Pinpoint the cell where the given text exists, returning its [x, y] midpoint coordinate. 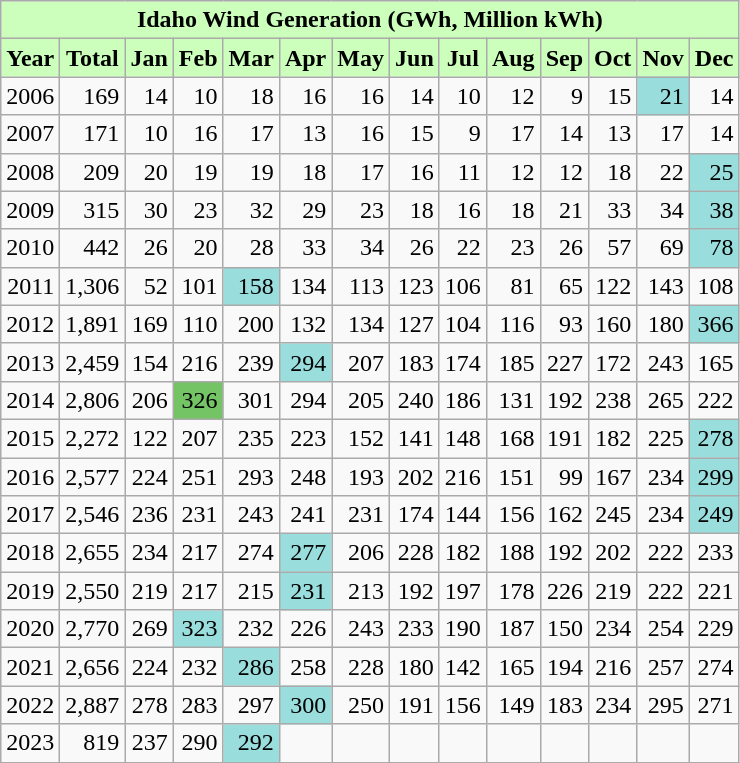
162 [564, 515]
293 [251, 477]
819 [92, 743]
38 [714, 210]
193 [361, 477]
32 [251, 210]
106 [462, 286]
Apr [305, 58]
150 [564, 629]
144 [462, 515]
110 [198, 324]
2012 [30, 324]
265 [663, 400]
300 [305, 705]
249 [714, 515]
221 [714, 591]
11 [462, 172]
290 [198, 743]
257 [663, 667]
225 [663, 438]
2023 [30, 743]
158 [251, 286]
2,546 [92, 515]
30 [149, 210]
2,887 [92, 705]
Jul [462, 58]
2020 [30, 629]
248 [305, 477]
57 [613, 248]
238 [613, 400]
154 [149, 362]
2014 [30, 400]
197 [462, 591]
131 [513, 400]
299 [714, 477]
81 [513, 286]
99 [564, 477]
101 [198, 286]
241 [305, 515]
2017 [30, 515]
Jun [415, 58]
223 [305, 438]
239 [251, 362]
69 [663, 248]
186 [462, 400]
178 [513, 591]
116 [513, 324]
132 [305, 324]
286 [251, 667]
227 [564, 362]
292 [251, 743]
271 [714, 705]
2007 [30, 134]
Idaho Wind Generation (GWh, Million kWh) [370, 20]
2006 [30, 96]
237 [149, 743]
2015 [30, 438]
172 [613, 362]
Year [30, 58]
2,577 [92, 477]
245 [613, 515]
240 [415, 400]
200 [251, 324]
Dec [714, 58]
269 [149, 629]
123 [415, 286]
Sep [564, 58]
2009 [30, 210]
148 [462, 438]
250 [361, 705]
143 [663, 286]
366 [714, 324]
Aug [513, 58]
190 [462, 629]
25 [714, 172]
301 [251, 400]
168 [513, 438]
Mar [251, 58]
254 [663, 629]
2022 [30, 705]
108 [714, 286]
2018 [30, 553]
258 [305, 667]
323 [198, 629]
213 [361, 591]
171 [92, 134]
229 [714, 629]
28 [251, 248]
152 [361, 438]
142 [462, 667]
65 [564, 286]
2,770 [92, 629]
May [361, 58]
209 [92, 172]
2013 [30, 362]
29 [305, 210]
160 [613, 324]
Total [92, 58]
194 [564, 667]
215 [251, 591]
295 [663, 705]
277 [305, 553]
2,655 [92, 553]
283 [198, 705]
2016 [30, 477]
149 [513, 705]
127 [415, 324]
Feb [198, 58]
185 [513, 362]
187 [513, 629]
2,550 [92, 591]
236 [149, 515]
188 [513, 553]
2021 [30, 667]
141 [415, 438]
93 [564, 324]
113 [361, 286]
315 [92, 210]
1,891 [92, 324]
205 [361, 400]
251 [198, 477]
Nov [663, 58]
326 [198, 400]
104 [462, 324]
78 [714, 248]
2,806 [92, 400]
235 [251, 438]
2,656 [92, 667]
2011 [30, 286]
2019 [30, 591]
442 [92, 248]
2008 [30, 172]
Oct [613, 58]
2,459 [92, 362]
167 [613, 477]
52 [149, 286]
Jan [149, 58]
2,272 [92, 438]
297 [251, 705]
2010 [30, 248]
151 [513, 477]
1,306 [92, 286]
